Return [X, Y] of the center of cell containing provided text 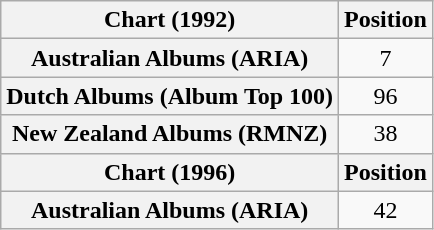
96 [386, 96]
42 [386, 210]
Dutch Albums (Album Top 100) [170, 96]
New Zealand Albums (RMNZ) [170, 134]
38 [386, 134]
Chart (1992) [170, 20]
7 [386, 58]
Chart (1996) [170, 172]
